Capture the cell that displays the provided text and extract its [x, y] central coordinate. 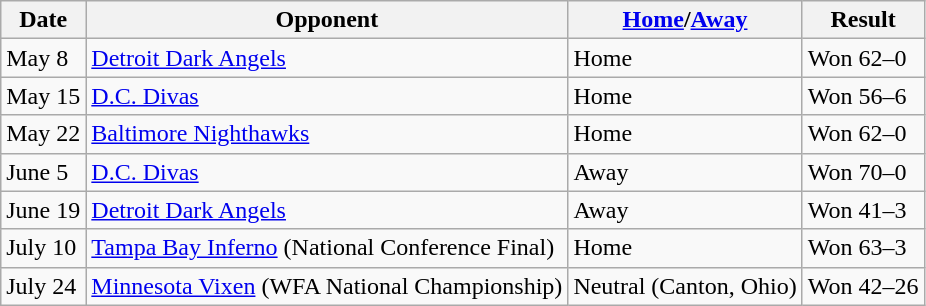
Home/Away [685, 20]
Won 70–0 [863, 172]
July 10 [44, 248]
Won 41–3 [863, 210]
Won 42–26 [863, 286]
May 8 [44, 58]
Result [863, 20]
Date [44, 20]
Won 56–6 [863, 96]
July 24 [44, 286]
Opponent [327, 20]
Baltimore Nighthawks [327, 134]
Minnesota Vixen (WFA National Championship) [327, 286]
May 22 [44, 134]
June 19 [44, 210]
Won 63–3 [863, 248]
Neutral (Canton, Ohio) [685, 286]
Tampa Bay Inferno (National Conference Final) [327, 248]
May 15 [44, 96]
June 5 [44, 172]
